Find where the given text appears and provide that cell's center as [x, y] coordinate. 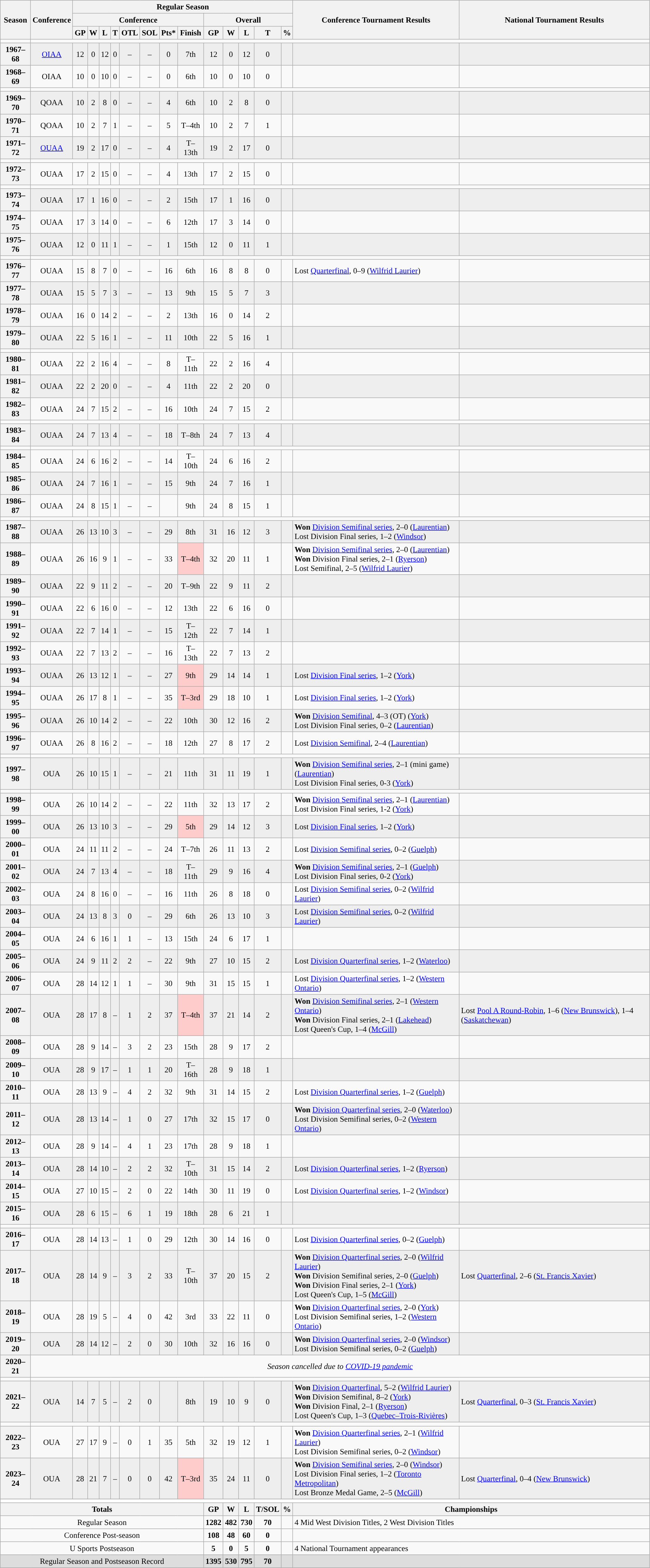
18th [191, 1213]
Lost Division Quarterfinal series, 1–2 (Waterloo) [376, 961]
1986–87 [16, 506]
1995–96 [16, 721]
T–7th [191, 849]
Lost Division Semifinal series, 0–2 (Guelph) [376, 849]
2021–22 [16, 1402]
1982–83 [16, 409]
Won Division Semifinal series, 2–0 (Laurentian)Won Division Final series, 2–1 (Ryerson)Lost Semifinal, 2–5 (Wilfrid Laurier) [376, 559]
Lost Quarterfinal, 0–4 (New Brunswick) [554, 1478]
T/SOL [268, 1509]
Conference Tournament Results [376, 20]
1980–81 [16, 364]
Lost Division Quarterfinal series, 0–2 (Guelph) [376, 1240]
14th [191, 1191]
1973–74 [16, 200]
2007–08 [16, 1016]
1997–98 [16, 773]
2009–10 [16, 1070]
7th [191, 54]
T–8th [191, 435]
2022–23 [16, 1442]
Lost Quarterfinal, 0–3 (St. Francis Xavier) [554, 1402]
2001–02 [16, 871]
T–12th [191, 631]
2002–03 [16, 894]
1975–76 [16, 245]
Won Division Quarterfinal series, 2–0 (York)Lost Division Semifinal series, 1–2 (Western Ontario) [376, 1317]
1974–75 [16, 222]
1977–78 [16, 293]
Lost Division Quarterfinal series, 1–2 (Ryerson) [376, 1169]
48 [231, 1535]
1978–79 [16, 316]
Won Division Semifinal series, 2–1 (Laurentian)Lost Division Final series, 1-2 (York) [376, 805]
Won Division Semifinal, 4–3 (OT) (York)Lost Division Final series, 0–2 (Laurentian) [376, 721]
1971–72 [16, 148]
1989–90 [16, 586]
2015–16 [16, 1213]
1990–91 [16, 608]
Lost Quarterfinal, 0–9 (Wilfrid Laurier) [376, 271]
1972–73 [16, 173]
Won Division Semifinal series, 2–1 (Western Ontario)Won Division Final series, 2–1 (Lakehead)Lost Queen's Cup, 1–4 (McGill) [376, 1016]
1968–69 [16, 77]
1983–84 [16, 435]
1996–97 [16, 743]
2008–09 [16, 1047]
T–9th [191, 586]
3rd [191, 1317]
2013–14 [16, 1169]
2020–21 [16, 1366]
795 [246, 1561]
Pts* [169, 33]
Lost Division Semifinal, 2–4 (Laurentian) [376, 743]
1970–71 [16, 126]
60 [246, 1535]
1984–85 [16, 461]
1967–68 [16, 54]
1395 [213, 1561]
1979–80 [16, 338]
Overall [248, 20]
2012–13 [16, 1146]
1985–86 [16, 483]
1969–70 [16, 103]
1991–92 [16, 631]
Won Division Quarterfinal series, 2–0 (Windsor)Lost Division Semifinal series, 0–2 (Guelph) [376, 1344]
Lost Pool A Round-Robin, 1–6 (New Brunswick), 1–4 (Saskatchewan) [554, 1016]
2017–18 [16, 1276]
1999–00 [16, 827]
Won Division Semifinal series, 2–1 (mini game) (Laurentian)Lost Division Final series, 0-3 (York) [376, 773]
Lost Division Quarterfinal series, 1–2 (Guelph) [376, 1092]
1987–88 [16, 532]
Lost Quarterfinal, 2–6 (St. Francis Xavier) [554, 1276]
Lost Division Quarterfinal series, 1–2 (Windsor) [376, 1191]
108 [213, 1535]
Won Division Semifinal series, 2–0 (Laurentian)Lost Division Final series, 1–2 (Windsor) [376, 532]
2004–05 [16, 939]
Won Division Quarterfinal series, 2–0 (Waterloo)Lost Division Semifinal series, 0–2 (Western Ontario) [376, 1119]
Lost Division Quarterfinal series, 1–2 (Western Ontario) [376, 984]
Totals [102, 1509]
U Sports Postseason [102, 1548]
482 [231, 1522]
2006–07 [16, 984]
2018–19 [16, 1317]
National Tournament Results [554, 20]
Season cancelled due to COVID-19 pandemic [340, 1366]
1994–95 [16, 698]
1993–94 [16, 676]
1988–89 [16, 559]
1282 [213, 1522]
2014–15 [16, 1191]
730 [246, 1522]
2000–01 [16, 849]
2010–11 [16, 1092]
Regular Season and Postseason Record [102, 1561]
Won Division Quarterfinal series, 2–1 (Wilfrid Laurier)Lost Division Semifinal series, 0–2 (Windsor) [376, 1442]
Conference Post-season [102, 1535]
2016–17 [16, 1240]
2023–24 [16, 1478]
2019–20 [16, 1344]
2011–12 [16, 1119]
OTL [130, 33]
2005–06 [16, 961]
4 National Tournament appearances [471, 1548]
Finish [191, 33]
SOL [149, 33]
1976–77 [16, 271]
2003–04 [16, 916]
4 Mid West Division Titles, 2 West Division Titles [471, 1522]
1992–93 [16, 653]
530 [231, 1561]
Won Division Semifinal series, 2–1 (Guelph)Lost Division Final series, 0-2 (York) [376, 871]
1998–99 [16, 805]
1981–82 [16, 386]
Won Division Semifinal series, 2–0 (Windsor)Lost Division Final series, 1–2 (Toronto Metropolitan)Lost Bronze Medal Game, 2–5 (McGill) [376, 1478]
Season [16, 20]
Championships [471, 1509]
T–16th [191, 1070]
